For the text-containing cell, return its midpoint in [x, y] coordinate format. 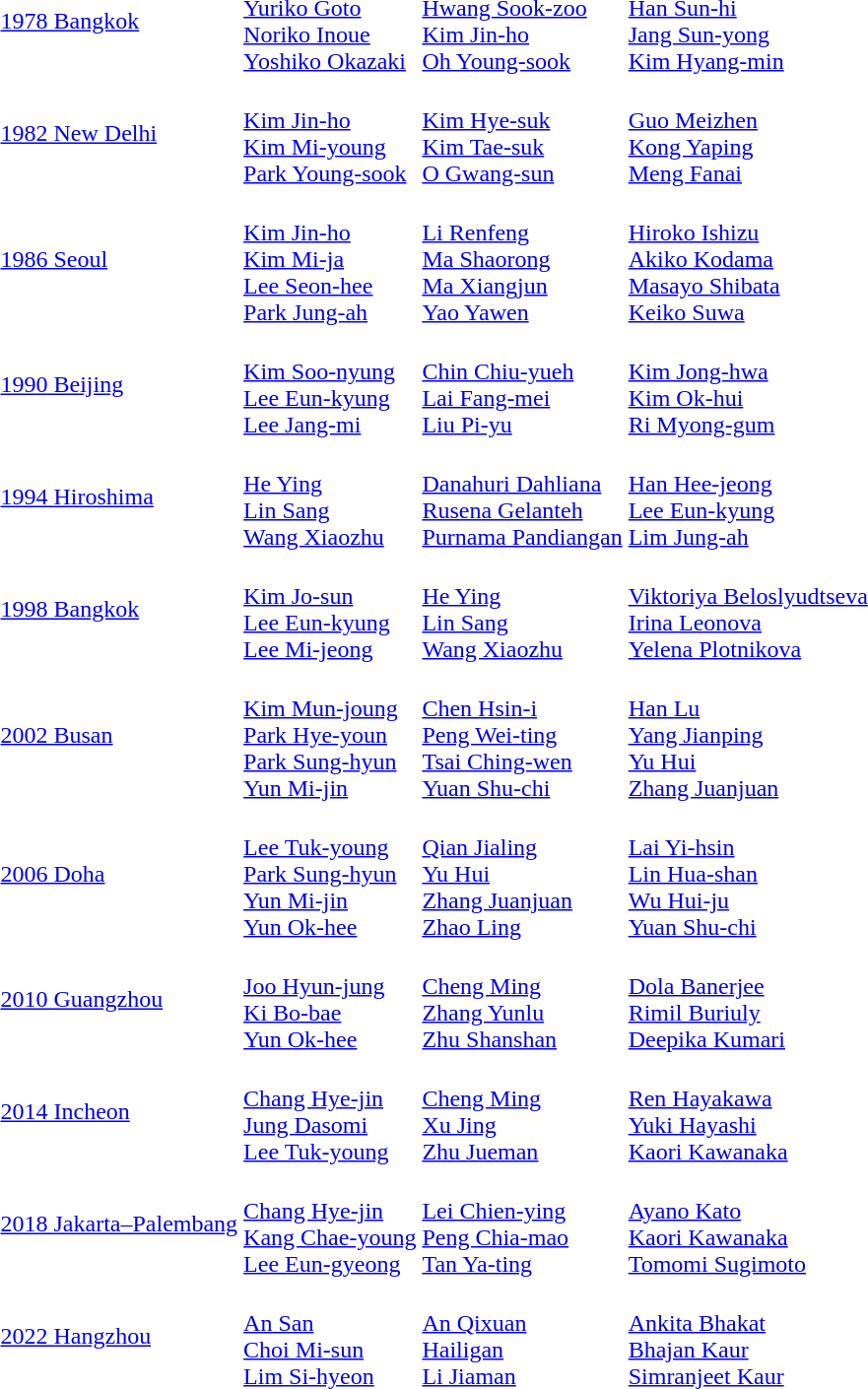
Chang Hye-jinJung DasomiLee Tuk-young [330, 1111]
Chen Hsin-iPeng Wei-tingTsai Ching-wenYuan Shu-chi [522, 735]
Chin Chiu-yuehLai Fang-meiLiu Pi-yu [522, 384]
Qian JialingYu HuiZhang JuanjuanZhao Ling [522, 874]
Kim Jo-sunLee Eun-kyungLee Mi-jeong [330, 609]
Chang Hye-jinKang Chae-youngLee Eun-gyeong [330, 1224]
Kim Soo-nyungLee Eun-kyungLee Jang-mi [330, 384]
Kim Jin-hoKim Mi-youngPark Young-sook [330, 134]
Li RenfengMa ShaorongMa XiangjunYao Yawen [522, 259]
Kim Hye-sukKim Tae-sukO Gwang-sun [522, 134]
Joo Hyun-jungKi Bo-baeYun Ok-hee [330, 999]
Lei Chien-yingPeng Chia-maoTan Ya-ting [522, 1224]
Danahuri DahlianaRusena GelantehPurnama Pandiangan [522, 496]
Kim Jin-hoKim Mi-jaLee Seon-heePark Jung-ah [330, 259]
Lee Tuk-youngPark Sung-hyunYun Mi-jinYun Ok-hee [330, 874]
Cheng MingXu JingZhu Jueman [522, 1111]
Cheng MingZhang YunluZhu Shanshan [522, 999]
Kim Mun-joungPark Hye-younPark Sung-hyunYun Mi-jin [330, 735]
